Pinpoint the cell where the given text exists, returning its [X, Y] midpoint coordinate. 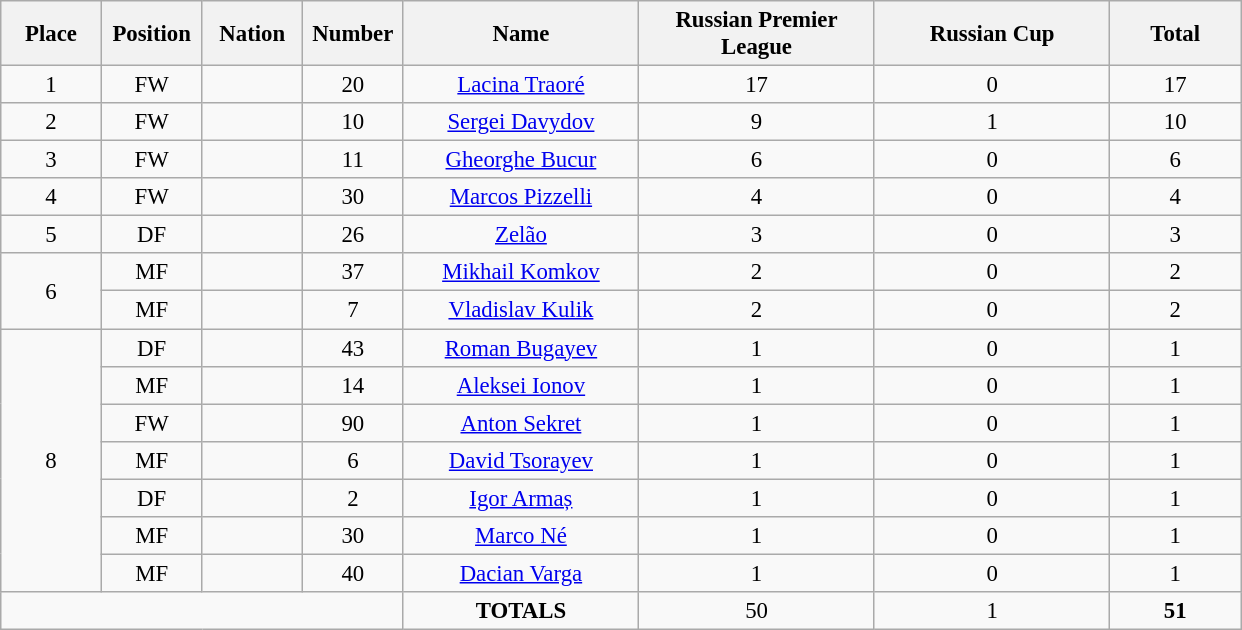
David Tsorayev [521, 460]
Nation [252, 34]
9 [757, 122]
50 [757, 611]
20 [354, 85]
TOTALS [521, 611]
Gheorghe Bucur [521, 160]
Aleksei Ionov [521, 385]
Name [521, 34]
Zelão [521, 235]
Anton Sekret [521, 423]
Igor Armaș [521, 498]
Marcos Pizzelli [521, 197]
7 [354, 310]
Place [52, 34]
40 [354, 573]
Lacina Traoré [521, 85]
Number [354, 34]
26 [354, 235]
Total [1176, 34]
Vladislav Kulik [521, 310]
37 [354, 273]
Sergei Davydov [521, 122]
Marco Né [521, 536]
8 [52, 460]
Roman Bugayev [521, 348]
11 [354, 160]
14 [354, 385]
Russian Cup [992, 34]
51 [1176, 611]
5 [52, 235]
Position [152, 34]
43 [354, 348]
Dacian Varga [521, 573]
Mikhail Komkov [521, 273]
90 [354, 423]
Russian Premier League [757, 34]
